Determine the (x, y) coordinate at the center of the cell enclosing the given text.  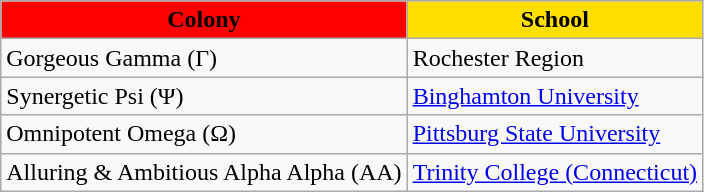
Colony (204, 20)
Pittsburg State University (554, 134)
Alluring & Ambitious Alpha Alpha (AA) (204, 172)
Synergetic Psi (Ψ) (204, 96)
School (554, 20)
Rochester Region (554, 58)
Omnipotent Omega (Ω) (204, 134)
Gorgeous Gamma (Γ) (204, 58)
Binghamton University (554, 96)
Trinity College (Connecticut) (554, 172)
